Scan for the cell matching the given text and deliver its [x, y] coordinate at center. 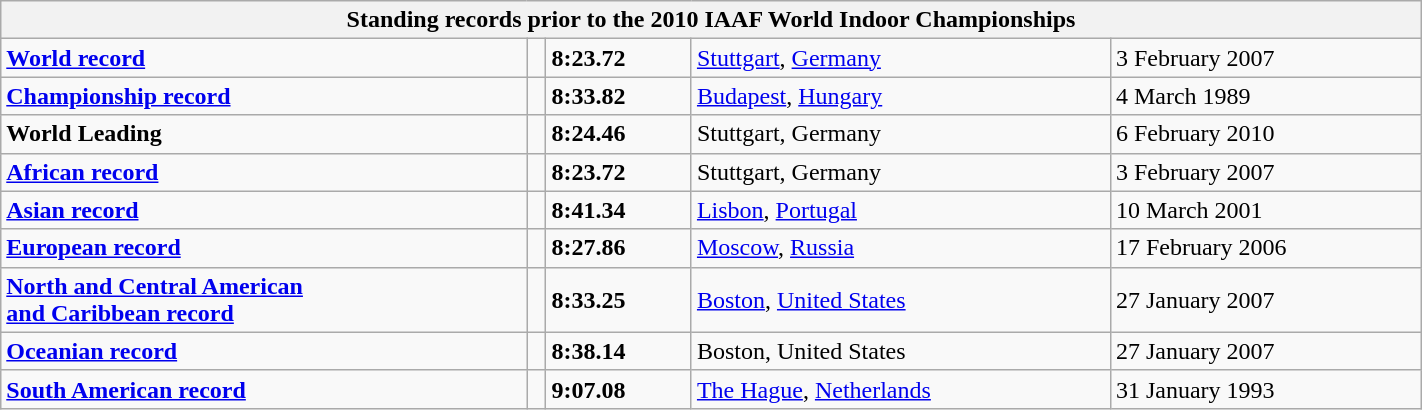
8:27.86 [618, 248]
Lisbon, Portugal [900, 210]
8:38.14 [618, 351]
31 January 1993 [1266, 389]
The Hague, Netherlands [900, 389]
Moscow, Russia [900, 248]
17 February 2006 [1266, 248]
8:33.25 [618, 300]
6 February 2010 [1266, 134]
South American record [264, 389]
Oceanian record [264, 351]
European record [264, 248]
African record [264, 172]
8:24.46 [618, 134]
Asian record [264, 210]
Championship record [264, 96]
Budapest, Hungary [900, 96]
9:07.08 [618, 389]
4 March 1989 [1266, 96]
8:41.34 [618, 210]
North and Central American and Caribbean record [264, 300]
World record [264, 58]
Standing records prior to the 2010 IAAF World Indoor Championships [711, 20]
8:33.82 [618, 96]
10 March 2001 [1266, 210]
World Leading [264, 134]
